Return the [X, Y] coordinate for the center point of the cell that contains the specified text.  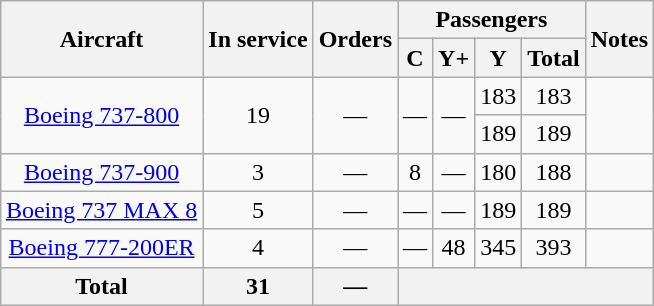
Orders [355, 39]
Y+ [454, 58]
Boeing 777-200ER [101, 248]
8 [416, 172]
Boeing 737-800 [101, 115]
5 [258, 210]
31 [258, 286]
Y [498, 58]
393 [554, 248]
Passengers [492, 20]
4 [258, 248]
48 [454, 248]
188 [554, 172]
C [416, 58]
Aircraft [101, 39]
19 [258, 115]
Boeing 737 MAX 8 [101, 210]
Boeing 737-900 [101, 172]
In service [258, 39]
180 [498, 172]
3 [258, 172]
345 [498, 248]
Notes [619, 39]
